Return [X, Y] of the center of cell containing provided text 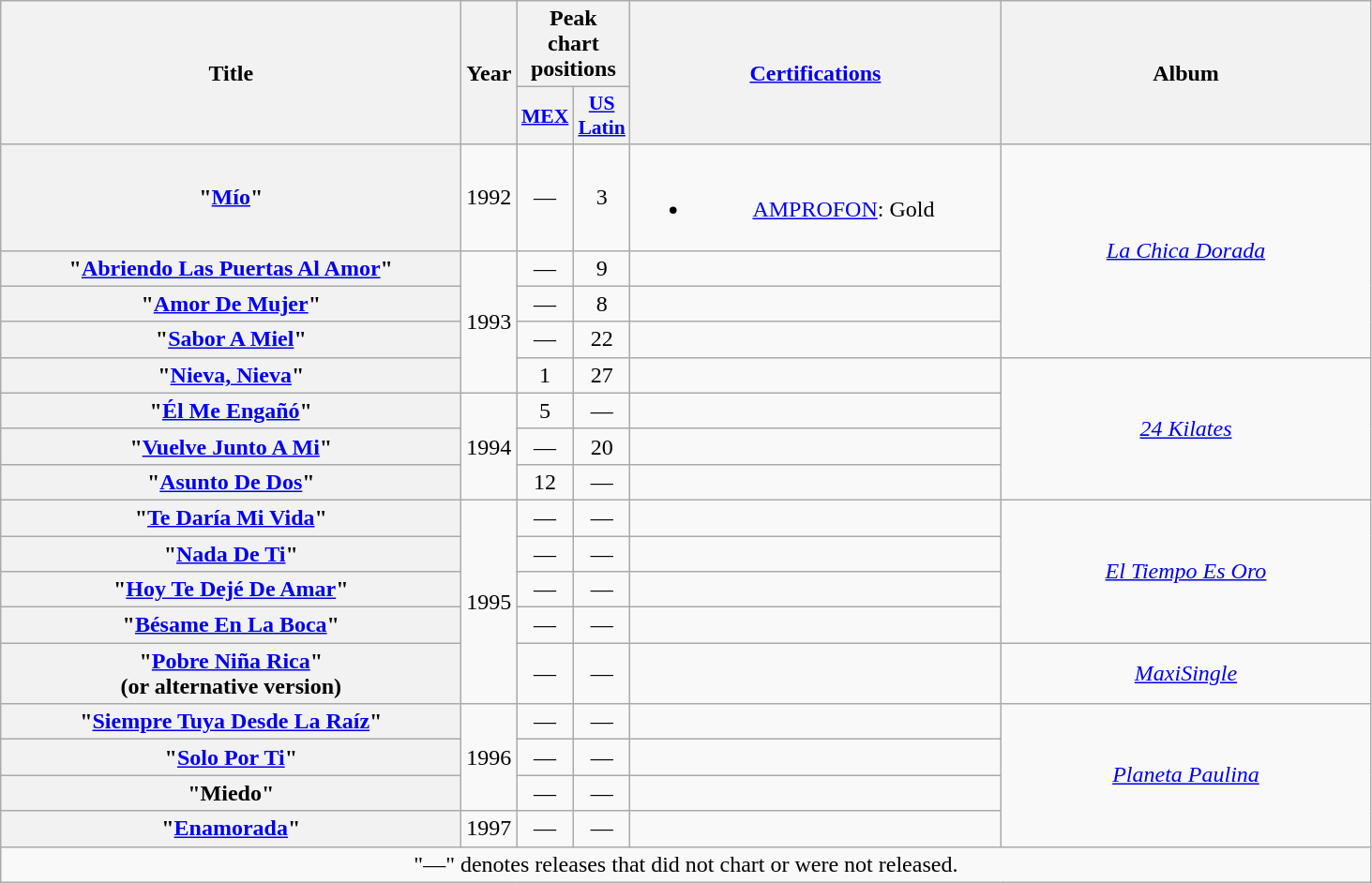
"Nada De Ti" [231, 554]
"Miedo" [231, 793]
1994 [490, 446]
8 [602, 304]
"Sabor A Miel" [231, 339]
1995 [490, 602]
3 [602, 197]
"Él Me Engañó" [231, 411]
5 [545, 411]
9 [602, 268]
22 [602, 339]
"—" denotes releases that did not chart or were not released. [686, 864]
"Pobre Niña Rica"(or alternative version) [231, 673]
"Bésame En La Boca" [231, 625]
"Amor De Mujer" [231, 304]
"Abriendo Las Puertas Al Amor" [231, 268]
"Siempre Tuya Desde La Raíz" [231, 722]
"Hoy Te Dejé De Amar" [231, 590]
"Vuelve Junto A Mi" [231, 446]
Year [490, 73]
24 Kilates [1185, 428]
AMPROFON: Gold [816, 197]
1992 [490, 197]
Peak chart positions [574, 44]
12 [545, 482]
"Te Daría Mi Vida" [231, 517]
1 [545, 375]
"Mío" [231, 197]
"Asunto De Dos" [231, 482]
MEX [545, 116]
20 [602, 446]
"Nieva, Nieva" [231, 375]
La Chica Dorada [1185, 251]
US Latin [602, 116]
Planeta Paulina [1185, 775]
"Enamorada" [231, 829]
1997 [490, 829]
Title [231, 73]
El Tiempo Es Oro [1185, 571]
1996 [490, 757]
1993 [490, 322]
Album [1185, 73]
"Solo Por Ti" [231, 757]
27 [602, 375]
Certifications [816, 73]
MaxiSingle [1185, 673]
